Determine the [x, y] coordinate at the center of the cell enclosing the given text.  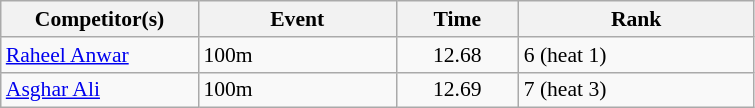
Time [458, 19]
Raheel Anwar [100, 55]
Event [297, 19]
6 (heat 1) [636, 55]
Competitor(s) [100, 19]
Asghar Ali [100, 90]
12.68 [458, 55]
7 (heat 3) [636, 90]
12.69 [458, 90]
Rank [636, 19]
